Identify which cell holds the provided text, then report its (x, y) central coordinate. 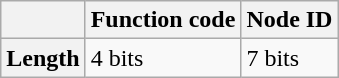
7 bits (290, 58)
Node ID (290, 20)
Length (43, 58)
Function code (163, 20)
4 bits (163, 58)
